Extract the (x, y) coordinate from the center of the cell holding the provided text.  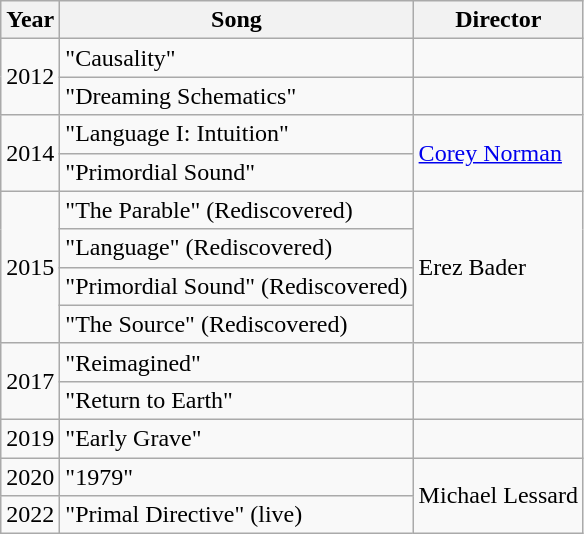
2015 (30, 267)
Erez Bader (498, 267)
Michael Lessard (498, 496)
Year (30, 20)
2014 (30, 153)
Director (498, 20)
"Early Grave" (236, 438)
"Dreaming Schematics" (236, 96)
"Causality" (236, 58)
"Language I: Intuition" (236, 134)
"The Parable" (Rediscovered) (236, 210)
"1979" (236, 477)
"Reimagined" (236, 362)
Song (236, 20)
2019 (30, 438)
2012 (30, 77)
"The Source" (Rediscovered) (236, 324)
2022 (30, 515)
"Return to Earth" (236, 400)
2020 (30, 477)
"Language" (Rediscovered) (236, 248)
"Primordial Sound" (Rediscovered) (236, 286)
"Primal Directive" (live) (236, 515)
"Primordial Sound" (236, 172)
Corey Norman (498, 153)
2017 (30, 381)
